Scan for the cell matching the given text and deliver its (X, Y) coordinate at center. 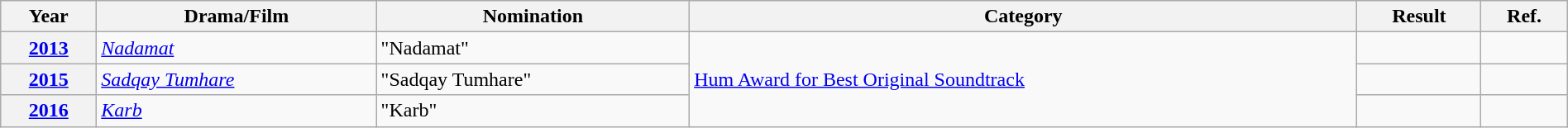
"Sadqay Tumhare" (533, 79)
Category (1024, 17)
"Nadamat" (533, 48)
Ref. (1524, 17)
2013 (49, 48)
Nomination (533, 17)
Sadqay Tumhare (237, 79)
Year (49, 17)
Hum Award for Best Original Soundtrack (1024, 79)
2016 (49, 111)
Result (1419, 17)
Karb (237, 111)
Drama/Film (237, 17)
"Karb" (533, 111)
2015 (49, 79)
Nadamat (237, 48)
